Return the (X, Y) coordinate for the center point of the cell that contains the specified text.  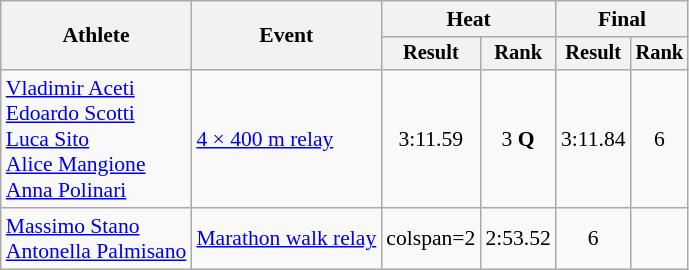
Final (622, 19)
3:11.84 (594, 139)
Athlete (96, 36)
Heat (468, 19)
colspan=2 (430, 238)
2:53.52 (518, 238)
3 Q (518, 139)
Massimo StanoAntonella Palmisano (96, 238)
Marathon walk relay (286, 238)
Vladimir AcetiEdoardo ScottiLuca SitoAlice MangioneAnna Polinari (96, 139)
4 × 400 m relay (286, 139)
3:11.59 (430, 139)
Event (286, 36)
